Scan for the cell matching the given text and deliver its [X, Y] coordinate at center. 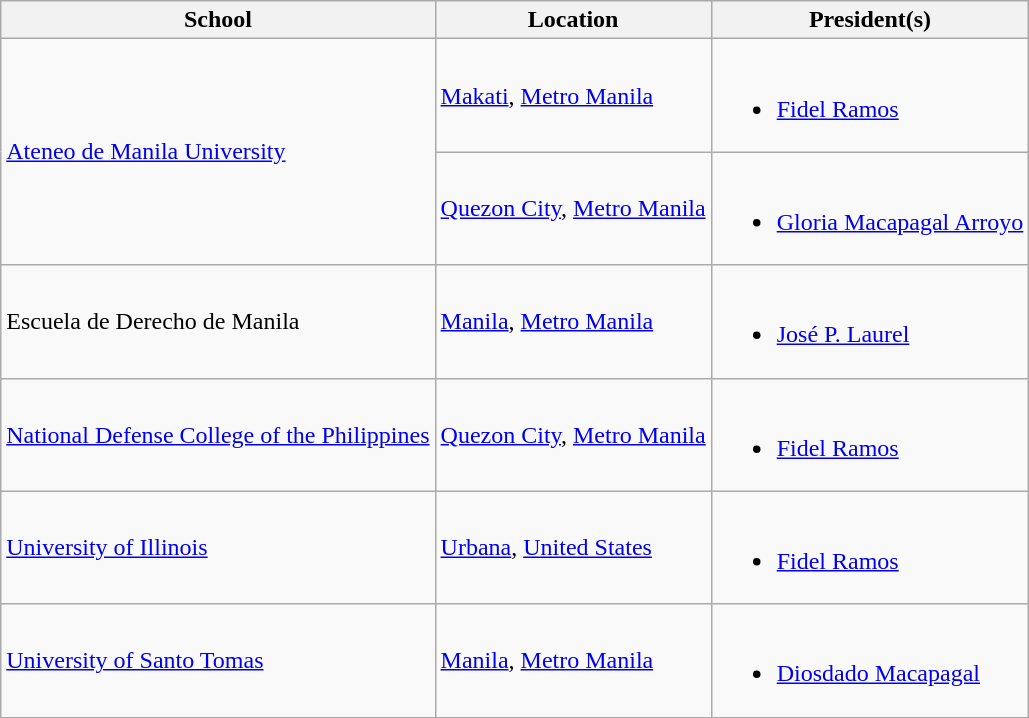
University of Illinois [218, 548]
Gloria Macapagal Arroyo [870, 208]
Makati, Metro Manila [573, 96]
Escuela de Derecho de Manila [218, 322]
School [218, 20]
Urbana, United States [573, 548]
University of Santo Tomas [218, 660]
National Defense College of the Philippines [218, 434]
Ateneo de Manila University [218, 152]
José P. Laurel [870, 322]
Location [573, 20]
President(s) [870, 20]
Diosdado Macapagal [870, 660]
